Capture the cell that displays the provided text and extract its (X, Y) central coordinate. 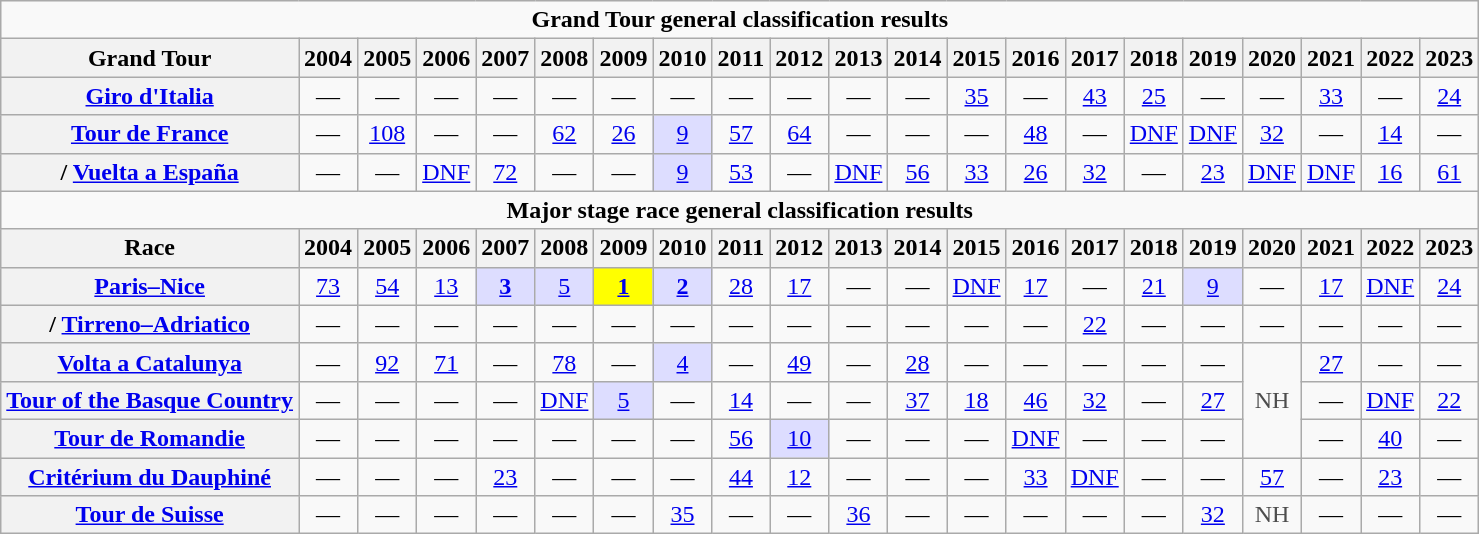
Grand Tour general classification results (740, 20)
Tour de Romandie (150, 438)
3 (506, 286)
46 (1036, 400)
Grand Tour (150, 58)
25 (1154, 96)
61 (1450, 172)
Volta a Catalunya (150, 362)
Tour of the Basque Country (150, 400)
64 (800, 134)
37 (918, 400)
92 (388, 362)
Critérium du Dauphiné (150, 477)
16 (1390, 172)
Race (150, 248)
71 (446, 362)
73 (328, 286)
Major stage race general classification results (740, 210)
/ Tirreno–Adriatico (150, 324)
44 (741, 477)
21 (1154, 286)
40 (1390, 438)
1 (624, 286)
62 (564, 134)
Giro d'Italia (150, 96)
54 (388, 286)
2 (682, 286)
4 (682, 362)
Paris–Nice (150, 286)
/ Vuelta a España (150, 172)
Tour de France (150, 134)
36 (858, 515)
13 (446, 286)
72 (506, 172)
12 (800, 477)
108 (388, 134)
43 (1094, 96)
53 (741, 172)
78 (564, 362)
48 (1036, 134)
18 (976, 400)
10 (800, 438)
Tour de Suisse (150, 515)
49 (800, 362)
